Determine the (x, y) coordinate at the center of the cell enclosing the given text.  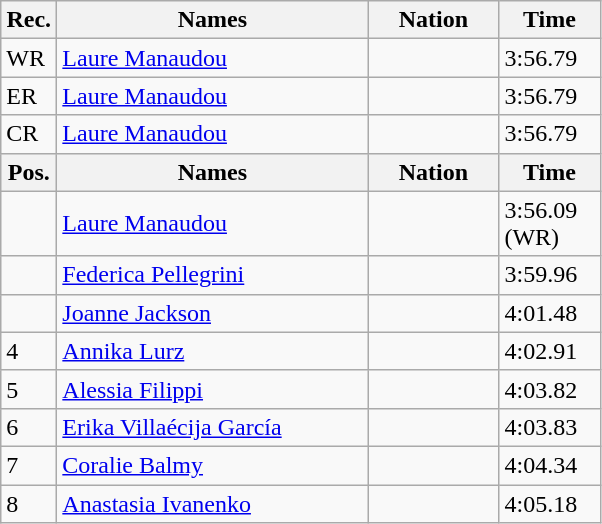
4:01.48 (550, 313)
Federica Pellegrini (212, 275)
Coralie Balmy (212, 465)
4:02.91 (550, 351)
4:04.34 (550, 465)
4:05.18 (550, 503)
4 (29, 351)
6 (29, 427)
Rec. (29, 20)
ER (29, 96)
Erika Villaécija García (212, 427)
Annika Lurz (212, 351)
7 (29, 465)
Alessia Filippi (212, 389)
3:56.09 (WR) (550, 224)
Anastasia Ivanenko (212, 503)
5 (29, 389)
4:03.83 (550, 427)
Pos. (29, 172)
8 (29, 503)
3:59.96 (550, 275)
WR (29, 58)
Joanne Jackson (212, 313)
4:03.82 (550, 389)
CR (29, 134)
